Determine the (X, Y) coordinate at the center of the cell enclosing the given text.  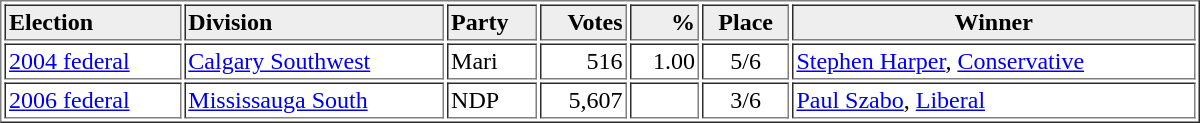
2006 federal (92, 100)
Calgary Southwest (314, 62)
Votes (584, 22)
1.00 (664, 62)
5/6 (746, 62)
% (664, 22)
2004 federal (92, 62)
Paul Szabo, Liberal (994, 100)
3/6 (746, 100)
Winner (994, 22)
Mississauga South (314, 100)
5,607 (584, 100)
Stephen Harper, Conservative (994, 62)
516 (584, 62)
Party (492, 22)
Election (92, 22)
NDP (492, 100)
Division (314, 22)
Mari (492, 62)
Place (746, 22)
